Identify which cell holds the provided text, then report its (X, Y) central coordinate. 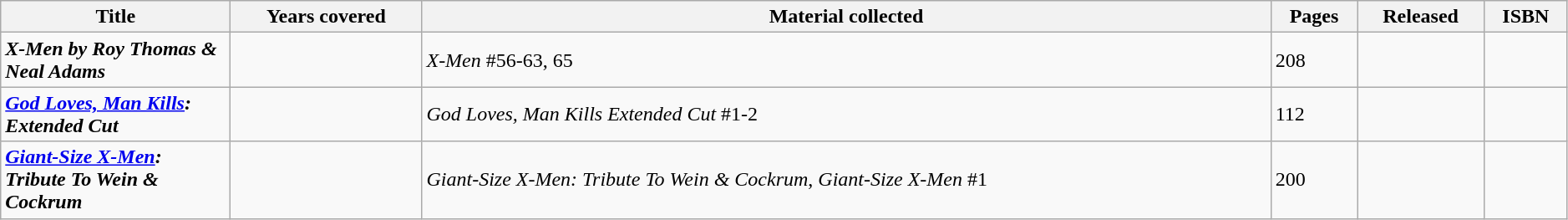
200 (1314, 180)
Material collected (846, 17)
Giant-Size X-Men: Tribute To Wein & Cockrum (115, 180)
Pages (1314, 17)
Released (1420, 17)
God Loves, Man Kills: Extended Cut (115, 114)
112 (1314, 114)
God Loves, Man Kills Extended Cut #1-2 (846, 114)
ISBN (1525, 17)
Years covered (326, 17)
X-Men #56-63, 65 (846, 60)
Title (115, 17)
X-Men by Roy Thomas & Neal Adams (115, 60)
Giant-Size X-Men: Tribute To Wein & Cockrum, Giant-Size X-Men #1 (846, 180)
208 (1314, 60)
